Search for the cell housing the specified text and yield its (x, y) center coordinate. 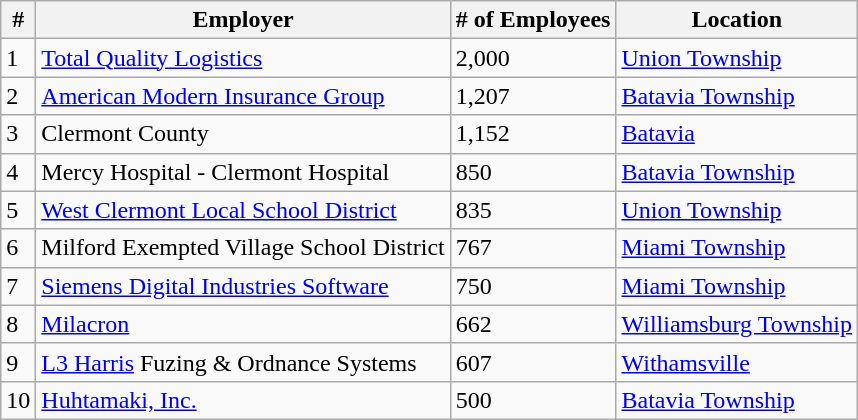
Milacron (243, 324)
Clermont County (243, 134)
# of Employees (533, 20)
1,152 (533, 134)
8 (18, 324)
5 (18, 210)
Mercy Hospital - Clermont Hospital (243, 172)
3 (18, 134)
Siemens Digital Industries Software (243, 286)
Employer (243, 20)
7 (18, 286)
10 (18, 400)
9 (18, 362)
Milford Exempted Village School District (243, 248)
835 (533, 210)
Batavia (737, 134)
Williamsburg Township (737, 324)
767 (533, 248)
Total Quality Logistics (243, 58)
1,207 (533, 96)
American Modern Insurance Group (243, 96)
4 (18, 172)
Withamsville (737, 362)
6 (18, 248)
662 (533, 324)
L3 Harris Fuzing & Ordnance Systems (243, 362)
850 (533, 172)
607 (533, 362)
Huhtamaki, Inc. (243, 400)
Location (737, 20)
2 (18, 96)
# (18, 20)
1 (18, 58)
2,000 (533, 58)
750 (533, 286)
500 (533, 400)
West Clermont Local School District (243, 210)
